Pinpoint the cell where the given text exists, returning its (x, y) midpoint coordinate. 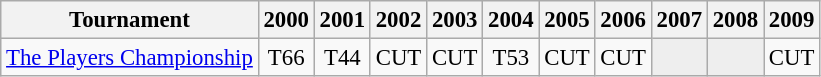
2005 (567, 20)
The Players Championship (130, 58)
2004 (511, 20)
2006 (623, 20)
2001 (342, 20)
2002 (398, 20)
2008 (735, 20)
2007 (679, 20)
2009 (792, 20)
T44 (342, 58)
Tournament (130, 20)
2003 (455, 20)
T66 (286, 58)
2000 (286, 20)
T53 (511, 58)
